Provide the (X, Y) coordinate of the cell's center where the given text is located.  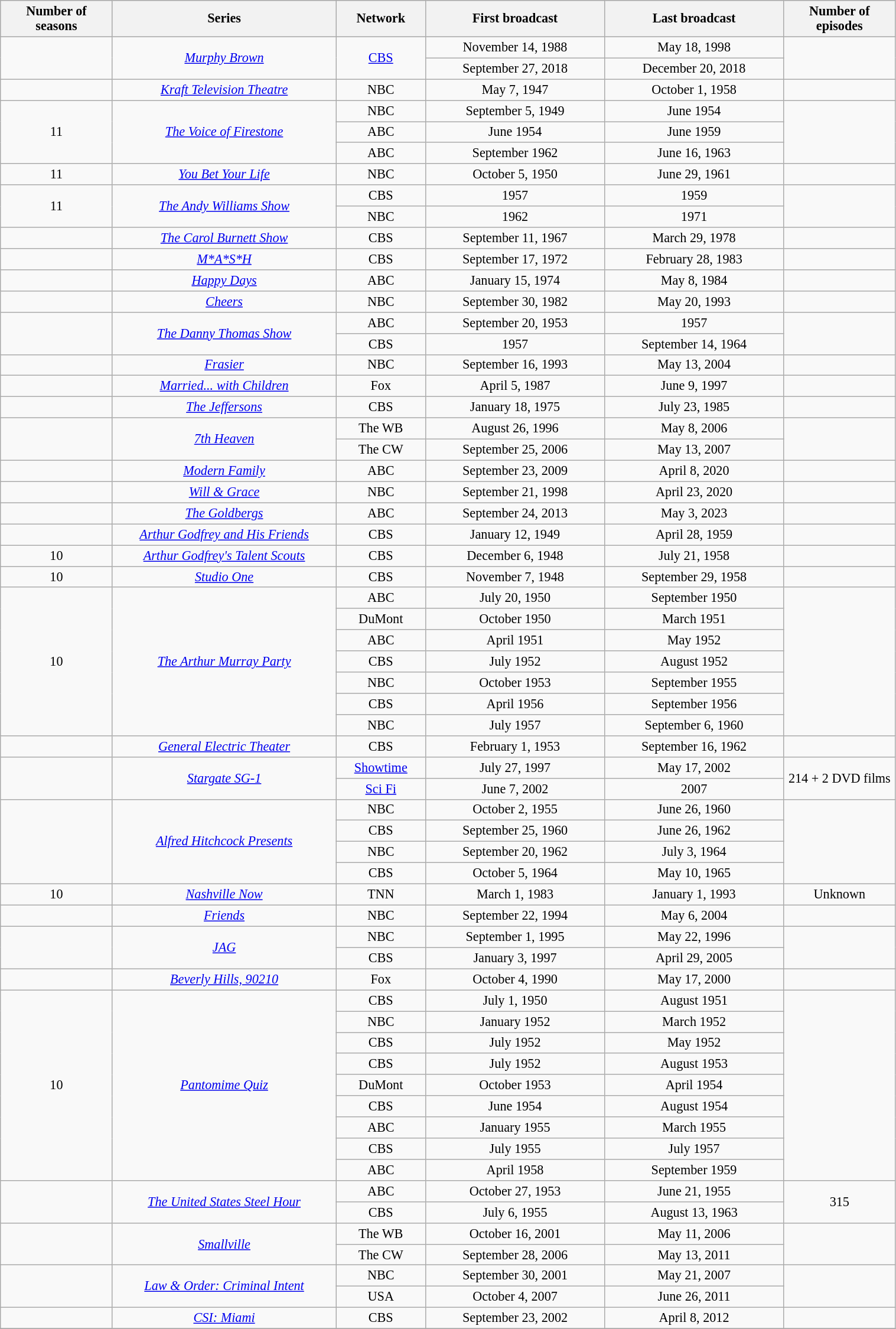
October 5, 1950 (515, 174)
September 23, 2002 (515, 1318)
July 1955 (515, 1149)
July 6, 1955 (515, 1212)
September 25, 1960 (515, 831)
April 28, 1959 (695, 535)
April 5, 1987 (515, 386)
July 3, 1964 (695, 852)
January 12, 1949 (515, 535)
July 27, 1997 (515, 767)
September 27, 2018 (515, 69)
1962 (515, 217)
October 27, 1953 (515, 1191)
Modern Family (224, 471)
February 28, 1983 (695, 259)
August 1952 (695, 662)
March 1952 (695, 1021)
214 + 2 DVD films (840, 778)
September 11, 1967 (515, 238)
Last broadcast (695, 19)
315 (840, 1201)
July 1, 1950 (515, 1001)
January 18, 1975 (515, 408)
January 3, 1997 (515, 958)
July 20, 1950 (515, 598)
March 29, 1978 (695, 238)
May 20, 1993 (695, 301)
October 4, 1990 (515, 979)
JAG (224, 947)
January 15, 1974 (515, 280)
October 2, 1955 (515, 810)
April 1951 (515, 640)
May 17, 2002 (695, 767)
Will & Grace (224, 492)
October 1950 (515, 619)
September 29, 1958 (695, 576)
Cheers (224, 301)
September 21, 1998 (515, 492)
September 20, 1953 (515, 323)
October 16, 2001 (515, 1233)
June 29, 1961 (695, 174)
May 6, 2004 (695, 916)
August 1954 (695, 1106)
June 21, 1955 (695, 1191)
May 8, 2006 (695, 428)
September 1, 1995 (515, 937)
The United States Steel Hour (224, 1201)
Series (224, 19)
April 29, 2005 (695, 958)
May 10, 1965 (695, 873)
August 13, 1963 (695, 1212)
Network (381, 19)
June 7, 2002 (515, 789)
May 11, 2006 (695, 1233)
May 17, 2000 (695, 979)
July 21, 1958 (695, 556)
September 25, 2006 (515, 449)
July 23, 1985 (695, 408)
Arthur Godfrey's Talent Scouts (224, 556)
The Andy Williams Show (224, 206)
January 1952 (515, 1021)
The Danny Thomas Show (224, 333)
September 22, 1994 (515, 916)
May 7, 1947 (515, 90)
May 3, 2023 (695, 513)
August 1951 (695, 1001)
May 13, 2011 (695, 1255)
June 9, 1997 (695, 386)
Frasier (224, 365)
September 20, 1962 (515, 852)
September 6, 1960 (695, 725)
April 8, 2020 (695, 471)
April 1954 (695, 1085)
September 1962 (515, 153)
Showtime (381, 767)
May 8, 1984 (695, 280)
M*A*S*H (224, 259)
November 7, 1948 (515, 576)
Unknown (840, 894)
February 1, 1953 (515, 746)
August 1953 (695, 1064)
USA (381, 1297)
You Bet Your Life (224, 174)
September 24, 2013 (515, 513)
April 1958 (515, 1170)
First broadcast (515, 19)
The Voice of Firestone (224, 132)
June 26, 1962 (695, 831)
September 30, 2001 (515, 1276)
March 1955 (695, 1128)
September 1950 (695, 598)
Number ofseasons (57, 19)
May 21, 2007 (695, 1276)
January 1955 (515, 1128)
May 13, 2007 (695, 449)
June 26, 1960 (695, 810)
Sci Fi (381, 789)
The Jeffersons (224, 408)
Friends (224, 916)
Smallville (224, 1244)
April 8, 2012 (695, 1318)
April 23, 2020 (695, 492)
1959 (695, 196)
May 22, 1996 (695, 937)
TNN (381, 894)
The Arthur Murray Party (224, 662)
June 26, 2011 (695, 1297)
Beverly Hills, 90210 (224, 979)
December 20, 2018 (695, 69)
September 1959 (695, 1170)
June 16, 1963 (695, 153)
April 1956 (515, 704)
Law & Order: Criminal Intent (224, 1286)
June 1959 (695, 132)
September 30, 1982 (515, 301)
Murphy Brown (224, 58)
7th Heaven (224, 439)
May 18, 1998 (695, 47)
Studio One (224, 576)
Stargate SG-1 (224, 778)
General Electric Theater (224, 746)
October 5, 1964 (515, 873)
September 5, 1949 (515, 110)
CSI: Miami (224, 1318)
September 1956 (695, 704)
September 17, 1972 (515, 259)
January 1, 1993 (695, 894)
Number ofepisodes (840, 19)
The Carol Burnett Show (224, 238)
November 14, 1988 (515, 47)
Married... with Children (224, 386)
December 6, 1948 (515, 556)
2007 (695, 789)
May 13, 2004 (695, 365)
September 14, 1964 (695, 344)
September 16, 1962 (695, 746)
October 1, 1958 (695, 90)
Kraft Television Theatre (224, 90)
Happy Days (224, 280)
The Goldbergs (224, 513)
Arthur Godfrey and His Friends (224, 535)
September 16, 1993 (515, 365)
March 1, 1983 (515, 894)
Pantomime Quiz (224, 1086)
Alfred Hitchcock Presents (224, 841)
September 28, 2006 (515, 1255)
March 1951 (695, 619)
Nashville Now (224, 894)
August 26, 1996 (515, 428)
September 23, 2009 (515, 471)
September 1955 (695, 683)
1971 (695, 217)
October 4, 2007 (515, 1297)
